From the cell containing the given text, extract its center point as (X, Y) coordinate. 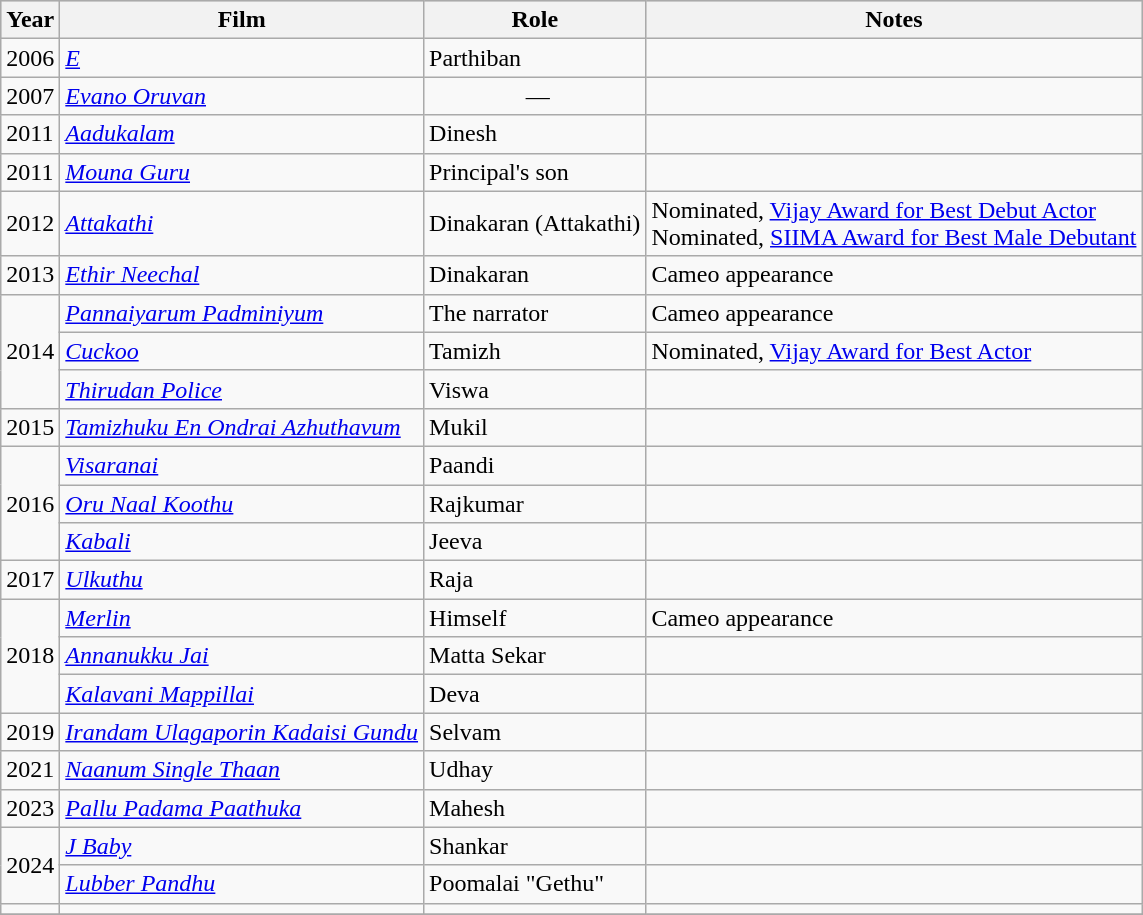
Oru Naal Koothu (242, 503)
Kabali (242, 542)
Cuckoo (242, 351)
Matta Sekar (535, 656)
2019 (30, 732)
2014 (30, 351)
Kalavani Mappillai (242, 694)
Mouna Guru (242, 172)
Udhay (535, 770)
Poomalai "Gethu" (535, 884)
Irandam Ulagaporin Kadaisi Gundu (242, 732)
2015 (30, 427)
Merlin (242, 618)
Nominated, Vijay Award for Best Actor (894, 351)
— (535, 96)
Dinakaran (Attakathi) (535, 224)
Himself (535, 618)
Year (30, 20)
2023 (30, 808)
Parthiban (535, 58)
J Baby (242, 846)
Attakathi (242, 224)
Selvam (535, 732)
Tamizh (535, 351)
Dinakaran (535, 275)
Rajkumar (535, 503)
Nominated, Vijay Award for Best Debut ActorNominated, SIIMA Award for Best Male Debutant (894, 224)
2021 (30, 770)
Annanukku Jai (242, 656)
Lubber Pandhu (242, 884)
Notes (894, 20)
Shankar (535, 846)
Deva (535, 694)
Pallu Padama Paathuka (242, 808)
Principal's son (535, 172)
2012 (30, 224)
Tamizhuku En Ondrai Azhuthavum (242, 427)
Raja (535, 580)
2013 (30, 275)
Aadukalam (242, 134)
Thirudan Police (242, 389)
Mukil (535, 427)
E (242, 58)
Role (535, 20)
2006 (30, 58)
2018 (30, 656)
Mahesh (535, 808)
2017 (30, 580)
Film (242, 20)
Evano Oruvan (242, 96)
Dinesh (535, 134)
Paandi (535, 465)
Naanum Single Thaan (242, 770)
Visaranai (242, 465)
2007 (30, 96)
Viswa (535, 389)
2016 (30, 503)
Ethir Neechal (242, 275)
The narrator (535, 313)
Pannaiyarum Padminiyum (242, 313)
Jeeva (535, 542)
Ulkuthu (242, 580)
2024 (30, 865)
